Output the (x, y) coordinate of the center of the cell containing the given text.  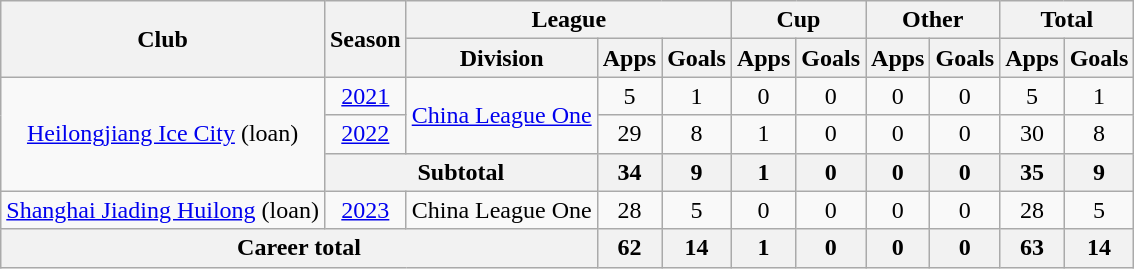
34 (629, 172)
35 (1032, 172)
29 (629, 134)
2021 (365, 96)
Other (933, 20)
2023 (365, 210)
Heilongjiang Ice City (loan) (163, 134)
2022 (365, 134)
Season (365, 39)
League (568, 20)
Club (163, 39)
Cup (798, 20)
Division (502, 58)
30 (1032, 134)
63 (1032, 248)
Total (1067, 20)
62 (629, 248)
Subtotal (460, 172)
Shanghai Jiading Huilong (loan) (163, 210)
Career total (299, 248)
